For the text-containing cell, return its midpoint in (x, y) coordinate format. 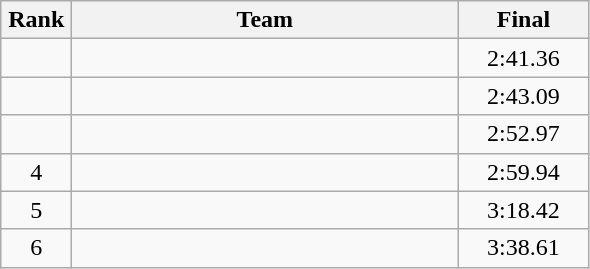
2:41.36 (524, 58)
3:38.61 (524, 248)
3:18.42 (524, 210)
6 (36, 248)
4 (36, 172)
2:59.94 (524, 172)
2:43.09 (524, 96)
2:52.97 (524, 134)
Final (524, 20)
Rank (36, 20)
Team (265, 20)
5 (36, 210)
